Search for the cell housing the specified text and yield its [x, y] center coordinate. 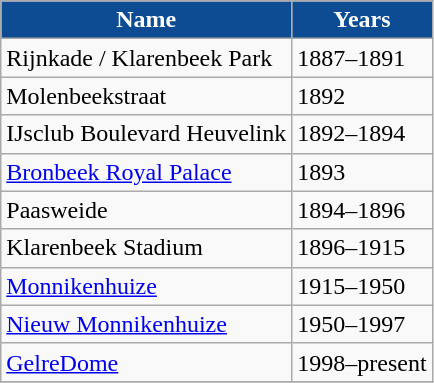
Nieuw Monnikenhuize [146, 324]
Monnikenhuize [146, 286]
1892–1894 [362, 134]
1894–1896 [362, 210]
1915–1950 [362, 286]
Klarenbeek Stadium [146, 248]
Years [362, 20]
1896–1915 [362, 248]
1892 [362, 96]
IJsclub Boulevard Heuvelink [146, 134]
Bronbeek Royal Palace [146, 172]
GelreDome [146, 362]
1887–1891 [362, 58]
1893 [362, 172]
1950–1997 [362, 324]
1998–present [362, 362]
Molenbeekstraat [146, 96]
Name [146, 20]
Rijnkade / Klarenbeek Park [146, 58]
Paasweide [146, 210]
